Detect which cell encompasses the target text, then output its [X, Y] center coordinate. 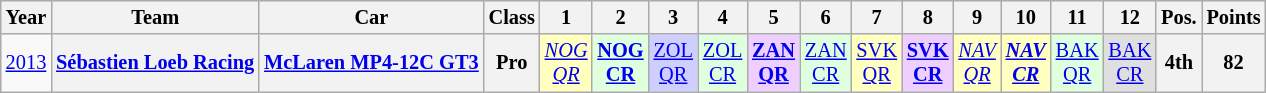
Year [26, 17]
NOGQR [566, 63]
8 [928, 17]
ZANQR [774, 63]
NAVQR [978, 63]
2013 [26, 63]
Points [1234, 17]
Pro [512, 63]
NOGCR [620, 63]
NAVCR [1026, 63]
Class [512, 17]
4 [722, 17]
4th [1178, 63]
82 [1234, 63]
Sébastien Loeb Racing [155, 63]
Car [371, 17]
1 [566, 17]
ZANCR [826, 63]
12 [1130, 17]
ZOLCR [722, 63]
McLaren MP4-12C GT3 [371, 63]
10 [1026, 17]
Team [155, 17]
SVKCR [928, 63]
3 [674, 17]
9 [978, 17]
7 [876, 17]
2 [620, 17]
BAKCR [1130, 63]
Pos. [1178, 17]
SVKQR [876, 63]
ZOLQR [674, 63]
6 [826, 17]
5 [774, 17]
11 [1078, 17]
BAKQR [1078, 63]
